Find where the given text appears and provide that cell's center as (x, y) coordinate. 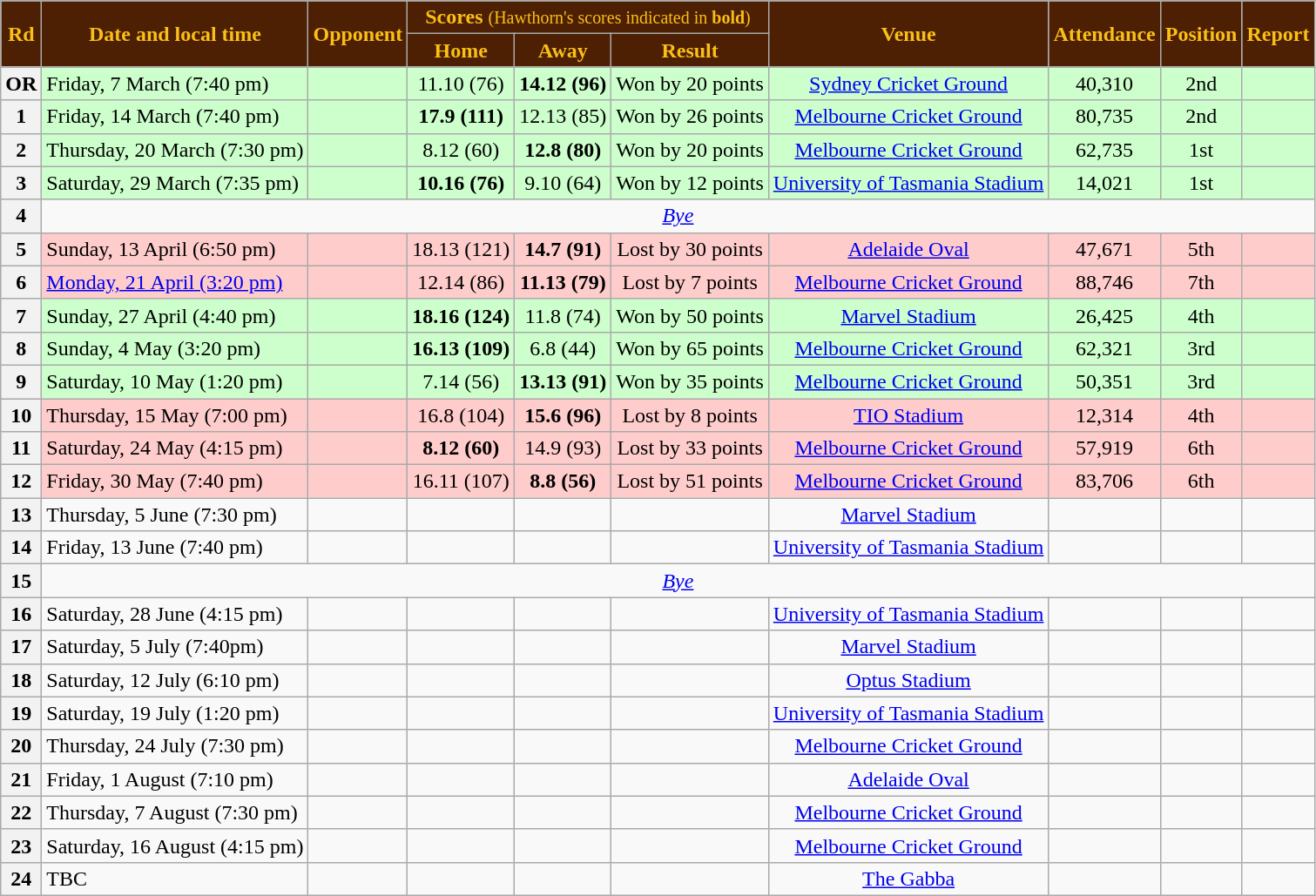
9.10 (64) (563, 183)
Attendance (1104, 34)
Won by 65 points (690, 348)
14,021 (1104, 183)
16.8 (104) (462, 415)
19 (21, 713)
80,735 (1104, 117)
16.11 (107) (462, 482)
Home (462, 51)
TBC (175, 879)
83,706 (1104, 482)
Sunday, 13 April (6:50 pm) (175, 249)
12.13 (85) (563, 117)
Date and local time (175, 34)
22 (21, 812)
1 (21, 117)
Rd (21, 34)
Lost by 51 points (690, 482)
11.13 (79) (563, 282)
Friday, 14 March (7:40 pm) (175, 117)
Thursday, 7 August (7:30 pm) (175, 812)
Saturday, 16 August (4:15 pm) (175, 845)
Thursday, 15 May (7:00 pm) (175, 415)
Won by 50 points (690, 315)
26,425 (1104, 315)
Friday, 30 May (7:40 pm) (175, 482)
47,671 (1104, 249)
Position (1201, 34)
Thursday, 20 March (7:30 pm) (175, 150)
40,310 (1104, 84)
Thursday, 5 June (7:30 pm) (175, 515)
6 (21, 282)
16.13 (109) (462, 348)
Monday, 21 April (3:20 pm) (175, 282)
14.9 (93) (563, 448)
15.6 (96) (563, 415)
62,321 (1104, 348)
50,351 (1104, 381)
8.8 (56) (563, 482)
Venue (908, 34)
12.8 (80) (563, 150)
7th (1201, 282)
Won by 26 points (690, 117)
62,735 (1104, 150)
57,919 (1104, 448)
18 (21, 680)
9 (21, 381)
Lost by 33 points (690, 448)
Away (563, 51)
Optus Stadium (908, 680)
24 (21, 879)
11.8 (74) (563, 315)
12.14 (86) (462, 282)
Thursday, 24 July (7:30 pm) (175, 746)
The Gabba (908, 879)
14.12 (96) (563, 84)
18.16 (124) (462, 315)
4 (21, 216)
21 (21, 779)
15 (21, 581)
18.13 (121) (462, 249)
11.10 (76) (462, 84)
17 (21, 647)
7.14 (56) (462, 381)
Lost by 7 points (690, 282)
23 (21, 845)
Saturday, 24 May (4:15 pm) (175, 448)
16 (21, 614)
Won by 35 points (690, 381)
13.13 (91) (563, 381)
20 (21, 746)
Scores (Hawthorn's scores indicated in bold) (589, 17)
Sunday, 4 May (3:20 pm) (175, 348)
14.7 (91) (563, 249)
Sunday, 27 April (4:40 pm) (175, 315)
5 (21, 249)
Saturday, 5 July (7:40pm) (175, 647)
Lost by 8 points (690, 415)
10.16 (76) (462, 183)
11 (21, 448)
Won by 12 points (690, 183)
TIO Stadium (908, 415)
7 (21, 315)
88,746 (1104, 282)
6.8 (44) (563, 348)
Saturday, 19 July (1:20 pm) (175, 713)
Friday, 13 June (7:40 pm) (175, 548)
Friday, 7 March (7:40 pm) (175, 84)
12,314 (1104, 415)
14 (21, 548)
2 (21, 150)
8 (21, 348)
12 (21, 482)
Saturday, 28 June (4:15 pm) (175, 614)
Saturday, 29 March (7:35 pm) (175, 183)
5th (1201, 249)
Friday, 1 August (7:10 pm) (175, 779)
OR (21, 84)
Sydney Cricket Ground (908, 84)
Report (1279, 34)
Result (690, 51)
17.9 (111) (462, 117)
13 (21, 515)
10 (21, 415)
Lost by 30 points (690, 249)
Saturday, 10 May (1:20 pm) (175, 381)
Opponent (358, 34)
3 (21, 183)
Saturday, 12 July (6:10 pm) (175, 680)
